Search for the cell housing the specified text and yield its [x, y] center coordinate. 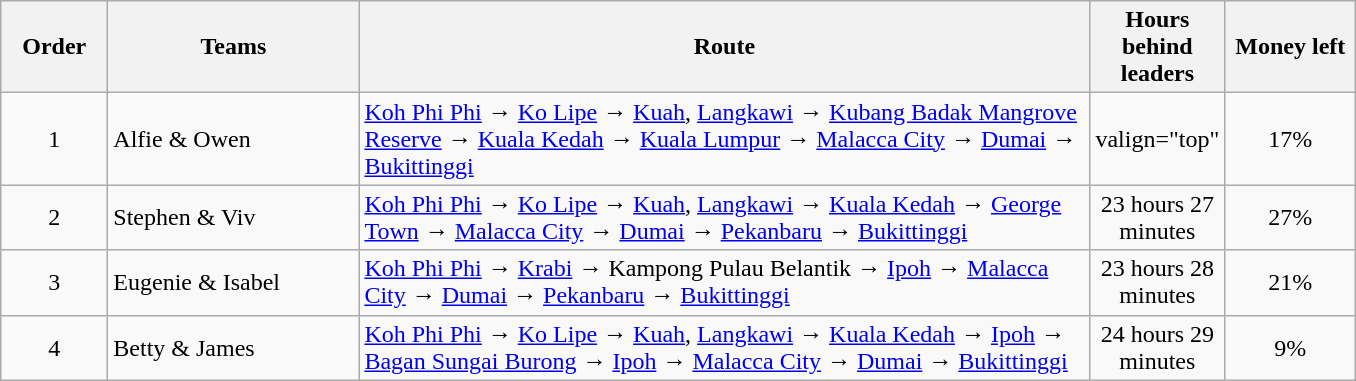
Order [54, 47]
Koh Phi Phi → Ko Lipe → Kuah, Langkawi → Kuala Kedah → George Town → Malacca City → Dumai → Pekanbaru → Bukittinggi [724, 218]
Teams [234, 47]
9% [1290, 348]
17% [1290, 139]
3 [54, 282]
23 hours 27 minutes [1158, 218]
1 [54, 139]
Betty & James [234, 348]
Koh Phi Phi → Ko Lipe → Kuah, Langkawi → Kuala Kedah → Ipoh → Bagan Sungai Burong → Ipoh → Malacca City → Dumai → Bukittinggi [724, 348]
Route [724, 47]
23 hours 28 minutes [1158, 282]
Koh Phi Phi → Ko Lipe → Kuah, Langkawi → Kubang Badak Mangrove Reserve → Kuala Kedah → Kuala Lumpur → Malacca City → Dumai → Bukittinggi [724, 139]
Eugenie & Isabel [234, 282]
24 hours 29 minutes [1158, 348]
Koh Phi Phi → Krabi → Kampong Pulau Belantik → Ipoh → Malacca City → Dumai → Pekanbaru → Bukittinggi [724, 282]
Alfie & Owen [234, 139]
valign="top" [1158, 139]
Stephen & Viv [234, 218]
2 [54, 218]
Hours behind leaders [1158, 47]
Money left [1290, 47]
4 [54, 348]
21% [1290, 282]
27% [1290, 218]
